Return the [x, y] coordinate for the center point of the cell that contains the specified text.  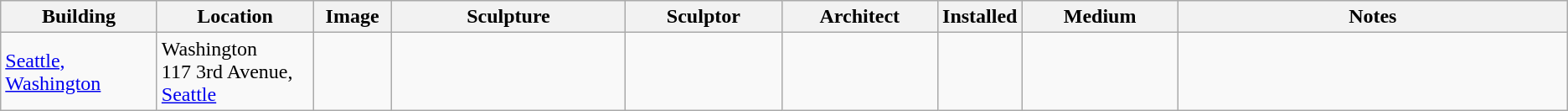
Building [79, 17]
Installed [980, 17]
Image [352, 17]
Location [235, 17]
Medium [1100, 17]
Seattle, Washington [79, 71]
Sculpture [508, 17]
Sculptor [704, 17]
Washington117 3rd Avenue,Seattle [235, 71]
Notes [1372, 17]
Architect [859, 17]
